Capture the cell that displays the provided text and extract its (x, y) central coordinate. 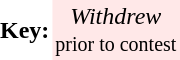
Withdrewprior to contest (116, 30)
